Return (X, Y) of the center of cell containing provided text 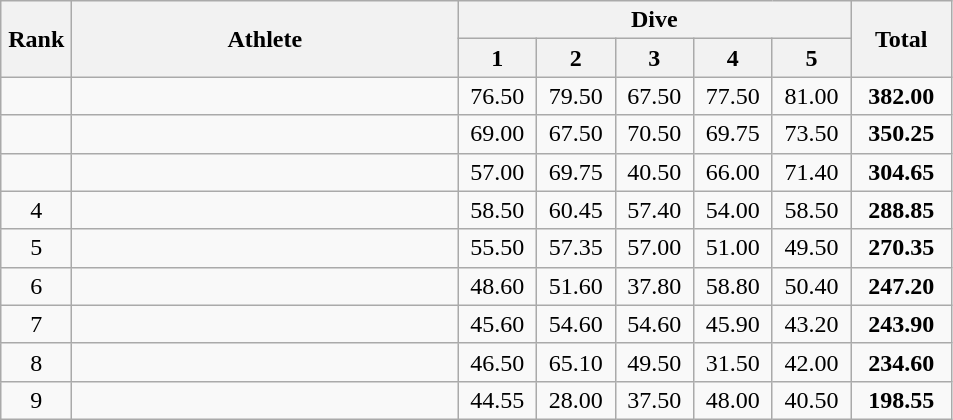
382.00 (902, 96)
270.35 (902, 248)
48.60 (498, 286)
45.60 (498, 324)
45.90 (734, 324)
46.50 (498, 362)
28.00 (576, 400)
304.65 (902, 172)
31.50 (734, 362)
51.60 (576, 286)
3 (654, 58)
65.10 (576, 362)
Rank (36, 39)
8 (36, 362)
1 (498, 58)
70.50 (654, 134)
77.50 (734, 96)
247.20 (902, 286)
198.55 (902, 400)
66.00 (734, 172)
42.00 (812, 362)
234.60 (902, 362)
Dive (654, 20)
Total (902, 39)
288.85 (902, 210)
58.80 (734, 286)
57.35 (576, 248)
76.50 (498, 96)
37.50 (654, 400)
43.20 (812, 324)
Athlete (265, 39)
79.50 (576, 96)
54.00 (734, 210)
243.90 (902, 324)
7 (36, 324)
69.00 (498, 134)
55.50 (498, 248)
44.55 (498, 400)
350.25 (902, 134)
9 (36, 400)
48.00 (734, 400)
2 (576, 58)
71.40 (812, 172)
37.80 (654, 286)
6 (36, 286)
50.40 (812, 286)
60.45 (576, 210)
81.00 (812, 96)
51.00 (734, 248)
57.40 (654, 210)
73.50 (812, 134)
